Capture the cell that displays the provided text and extract its (X, Y) central coordinate. 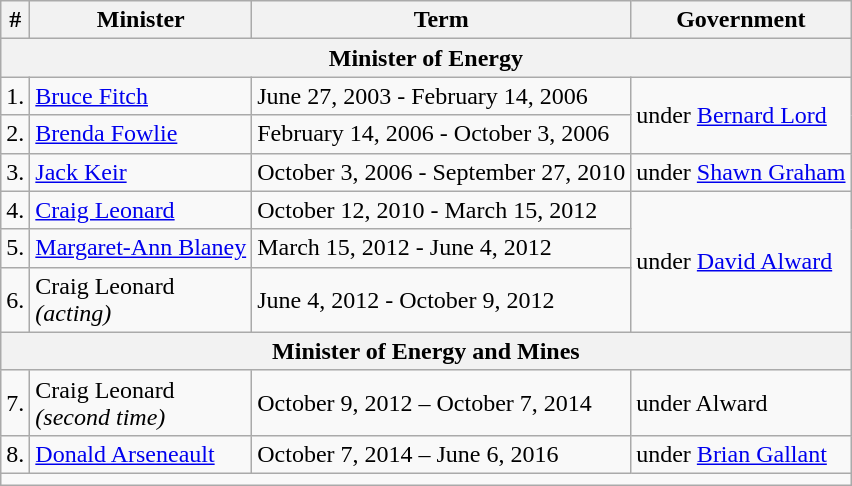
Brenda Fowlie (141, 134)
# (16, 20)
February 14, 2006 - October 3, 2006 (442, 134)
7. (16, 402)
Government (741, 20)
3. (16, 172)
Donald Arseneault (141, 454)
under David Alward (741, 262)
6. (16, 300)
Term (442, 20)
2. (16, 134)
Margaret-Ann Blaney (141, 248)
Jack Keir (141, 172)
October 12, 2010 - March 15, 2012 (442, 210)
Minister of Energy and Mines (426, 351)
Craig Leonard (141, 210)
October 7, 2014 – June 6, 2016 (442, 454)
June 4, 2012 - October 9, 2012 (442, 300)
under Bernard Lord (741, 115)
Bruce Fitch (141, 96)
under Shawn Graham (741, 172)
Craig Leonard(second time) (141, 402)
Minister (141, 20)
8. (16, 454)
Craig Leonard(acting) (141, 300)
4. (16, 210)
5. (16, 248)
1. (16, 96)
June 27, 2003 - February 14, 2006 (442, 96)
October 3, 2006 - September 27, 2010 (442, 172)
under Alward (741, 402)
Minister of Energy (426, 58)
under Brian Gallant (741, 454)
October 9, 2012 – October 7, 2014 (442, 402)
March 15, 2012 - June 4, 2012 (442, 248)
